Return the [x, y] coordinate for the center point of the cell that contains the specified text.  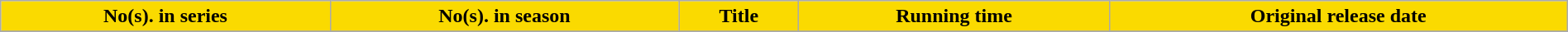
No(s). in season [504, 16]
Running time [954, 16]
Title [739, 16]
Original release date [1338, 16]
No(s). in series [165, 16]
